Locate the cell with the specified text and output its (x, y) center coordinate. 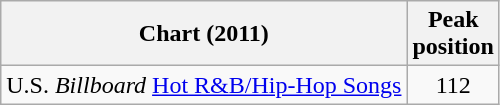
Peakposition (453, 34)
Chart (2011) (204, 34)
112 (453, 85)
U.S. Billboard Hot R&B/Hip-Hop Songs (204, 85)
